Pinpoint the cell where the given text exists, returning its [X, Y] midpoint coordinate. 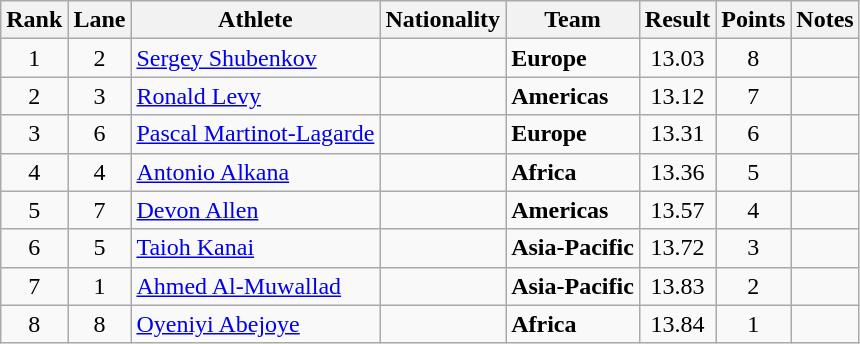
Athlete [256, 20]
13.57 [677, 210]
Team [573, 20]
13.84 [677, 324]
Oyeniyi Abejoye [256, 324]
Result [677, 20]
13.12 [677, 96]
Rank [34, 20]
13.83 [677, 286]
13.36 [677, 172]
Pascal Martinot-Lagarde [256, 134]
13.31 [677, 134]
Sergey Shubenkov [256, 58]
Antonio Alkana [256, 172]
Nationality [443, 20]
Notes [825, 20]
Ronald Levy [256, 96]
13.03 [677, 58]
Points [754, 20]
13.72 [677, 248]
Lane [100, 20]
Devon Allen [256, 210]
Taioh Kanai [256, 248]
Ahmed Al-Muwallad [256, 286]
